Return the [X, Y] coordinate for the center point of the cell that contains the specified text.  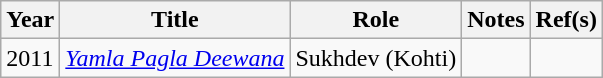
Year [30, 20]
Role [376, 20]
Ref(s) [566, 20]
Yamla Pagla Deewana [175, 58]
Title [175, 20]
2011 [30, 58]
Sukhdev (Kohti) [376, 58]
Notes [496, 20]
